From the cell containing the given text, extract its center point as (x, y) coordinate. 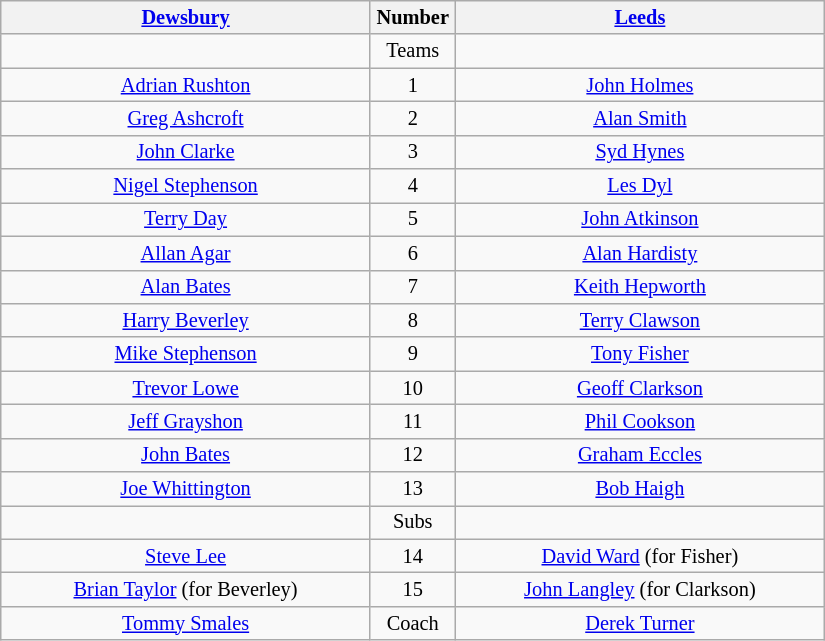
4 (412, 186)
Number (412, 17)
John Clarke (186, 152)
Derek Turner (640, 623)
Dewsbury (186, 17)
Alan Smith (640, 118)
12 (412, 455)
6 (412, 253)
Subs (412, 522)
Terry Clawson (640, 320)
Alan Bates (186, 287)
John Holmes (640, 85)
8 (412, 320)
1 (412, 85)
Graham Eccles (640, 455)
John Bates (186, 455)
Tony Fisher (640, 354)
John Atkinson (640, 219)
10 (412, 388)
David Ward (for Fisher) (640, 556)
Coach (412, 623)
Geoff Clarkson (640, 388)
Les Dyl (640, 186)
Teams (412, 51)
Terry Day (186, 219)
Mike Stephenson (186, 354)
John Langley (for Clarkson) (640, 589)
Brian Taylor (for Beverley) (186, 589)
Keith Hepworth (640, 287)
15 (412, 589)
Syd Hynes (640, 152)
2 (412, 118)
Leeds (640, 17)
Alan Hardisty (640, 253)
9 (412, 354)
Joe Whittington (186, 489)
Bob Haigh (640, 489)
Harry Beverley (186, 320)
Trevor Lowe (186, 388)
7 (412, 287)
Tommy Smales (186, 623)
14 (412, 556)
3 (412, 152)
Phil Cookson (640, 421)
5 (412, 219)
Jeff Grayshon (186, 421)
Steve Lee (186, 556)
Adrian Rushton (186, 85)
Nigel Stephenson (186, 186)
13 (412, 489)
11 (412, 421)
Greg Ashcroft (186, 118)
Allan Agar (186, 253)
